Locate the cell with the specified text and output its (x, y) center coordinate. 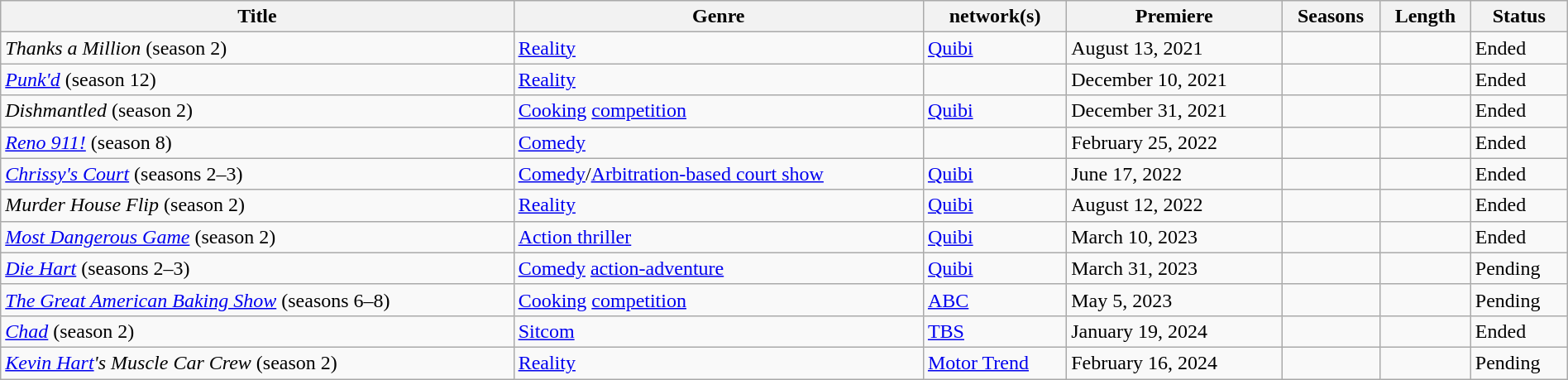
Seasons (1331, 17)
Motor Trend (994, 363)
Chrissy's Court (seasons 2–3) (257, 174)
Kevin Hart's Muscle Car Crew (season 2) (257, 363)
Most Dangerous Game (season 2) (257, 237)
March 10, 2023 (1174, 237)
Comedy/Arbitration-based court show (718, 174)
Comedy (718, 142)
December 10, 2021 (1174, 79)
Dishmantled (season 2) (257, 111)
December 31, 2021 (1174, 111)
August 13, 2021 (1174, 48)
Thanks a Million (season 2) (257, 48)
August 12, 2022 (1174, 205)
February 25, 2022 (1174, 142)
January 19, 2024 (1174, 331)
Reno 911! (season 8) (257, 142)
Length (1425, 17)
Premiere (1174, 17)
February 16, 2024 (1174, 363)
Chad (season 2) (257, 331)
June 17, 2022 (1174, 174)
network(s) (994, 17)
Punk'd (season 12) (257, 79)
ABC (994, 300)
May 5, 2023 (1174, 300)
Title (257, 17)
The Great American Baking Show (seasons 6–8) (257, 300)
Die Hart (seasons 2–3) (257, 268)
Comedy action-adventure (718, 268)
Sitcom (718, 331)
Status (1518, 17)
TBS (994, 331)
Murder House Flip (season 2) (257, 205)
Genre (718, 17)
March 31, 2023 (1174, 268)
Action thriller (718, 237)
